Pinpoint the cell where the given text exists, returning its [X, Y] midpoint coordinate. 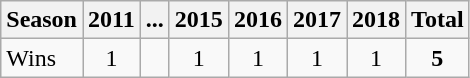
5 [438, 58]
Wins [42, 58]
... [154, 20]
2017 [316, 20]
2011 [111, 20]
2016 [258, 20]
2018 [376, 20]
Total [438, 20]
2015 [198, 20]
Season [42, 20]
